Determine the (X, Y) coordinate at the center of the cell enclosing the given text.  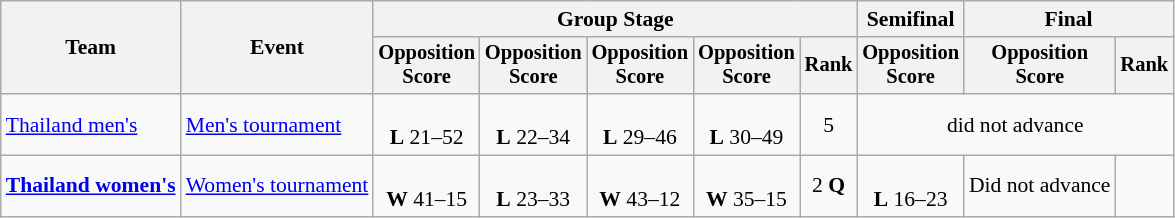
W 35–15 (746, 186)
L 30–49 (746, 124)
Did not advance (1040, 186)
L 21–52 (426, 124)
L 23–33 (534, 186)
W 43–12 (640, 186)
Team (91, 48)
Final (1068, 19)
L 22–34 (534, 124)
5 (829, 124)
Group Stage (615, 19)
Thailand men's (91, 124)
Women's tournament (278, 186)
did not advance (1015, 124)
Semifinal (910, 19)
W 41–15 (426, 186)
L 29–46 (640, 124)
Event (278, 48)
L 16–23 (910, 186)
Thailand women's (91, 186)
Men's tournament (278, 124)
2 Q (829, 186)
